Output the [x, y] coordinate of the center of the cell containing the given text.  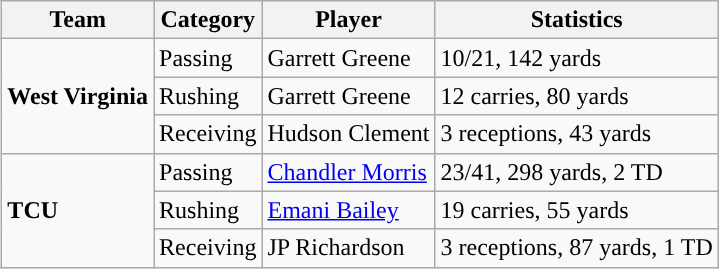
Player [348, 20]
23/41, 298 yards, 2 TD [576, 172]
Statistics [576, 20]
3 receptions, 43 yards [576, 134]
12 carries, 80 yards [576, 96]
10/21, 142 yards [576, 58]
19 carries, 55 yards [576, 210]
Category [208, 20]
Emani Bailey [348, 210]
TCU [78, 210]
West Virginia [78, 96]
Hudson Clement [348, 134]
Team [78, 20]
3 receptions, 87 yards, 1 TD [576, 248]
Chandler Morris [348, 172]
JP Richardson [348, 248]
